Detect which cell encompasses the target text, then output its (x, y) center coordinate. 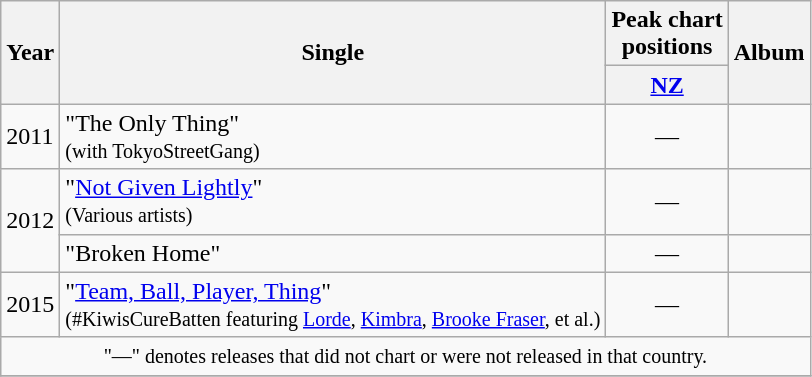
Album (769, 52)
Peak chartpositions (667, 34)
2015 (30, 304)
2012 (30, 220)
"Not Given Lightly"(Various artists) (333, 202)
Year (30, 52)
2011 (30, 136)
Single (333, 52)
"The Only Thing"(with TokyoStreetGang) (333, 136)
"—" denotes releases that did not chart or were not released in that country. (406, 356)
"Team, Ball, Player, Thing"(#KiwisCureBatten featuring Lorde, Kimbra, Brooke Fraser, et al.) (333, 304)
NZ (667, 85)
"Broken Home" (333, 253)
